Detect which cell encompasses the target text, then output its [X, Y] center coordinate. 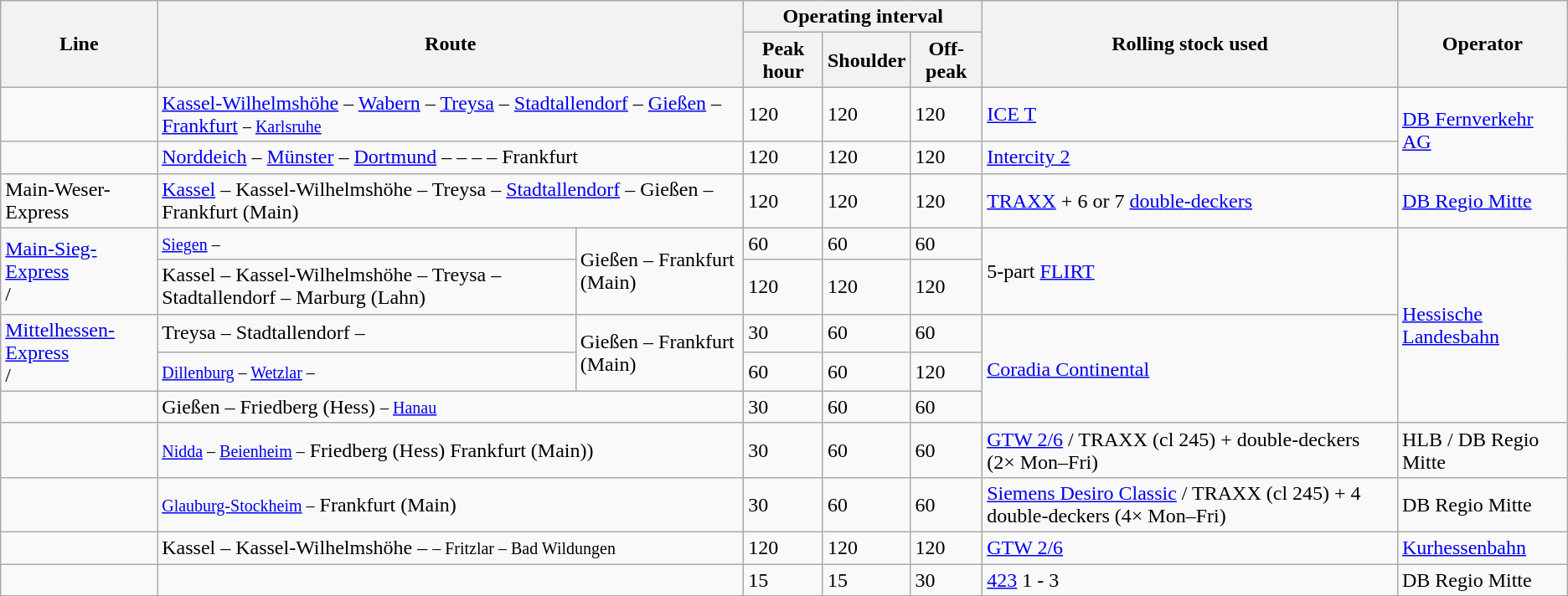
Nidda – Beienheim – Friedberg (Hess) Frankfurt (Main)) [451, 450]
Intercity 2 [1190, 157]
423 1 - 3 [1190, 580]
Siegen – [367, 244]
GTW 2/6 / TRAXX (cl 245) + double-deckers (2× Mon–Fri) [1190, 450]
Kassel – Kassel-Wilhelmshöhe – – Fritzlar – Bad Wildungen [451, 547]
Route [451, 44]
Main-Weser-Express [79, 201]
HLB / DB Regio Mitte [1483, 450]
DB Fernverkehr AG [1483, 131]
Coradia Continental [1190, 368]
ICE T [1190, 114]
Kassel-Wilhelmshöhe – Wabern – Treysa – Stadtallendorf – Gießen – Frankfurt – Karlsruhe [451, 114]
GTW 2/6 [1190, 547]
Rolling stock used [1190, 44]
Glauburg-Stockheim – Frankfurt (Main) [451, 504]
Kassel – Kassel-Wilhelmshöhe – Treysa – Stadtallendorf – Marburg (Lahn) [367, 286]
Treysa – Stadtallendorf – [367, 333]
5-part FLIRT [1190, 271]
Mittelhessen-Express / [79, 352]
Dillenburg – Wetzlar – [367, 372]
Off-peak [946, 60]
Peak hour [784, 60]
Operating interval [863, 17]
Siemens Desiro Classic / TRAXX (cl 245) + 4 double-deckers (4× Mon–Fri) [1190, 504]
Main-Sieg-Express / [79, 271]
Operator [1483, 44]
Shoulder [866, 60]
Norddeich – Münster – Dortmund – – – – Frankfurt [451, 157]
Gießen – Friedberg (Hess) – Hanau [451, 407]
Line [79, 44]
Kassel – Kassel-Wilhelmshöhe – Treysa – Stadtallendorf – Gießen – Frankfurt (Main) [451, 201]
TRAXX + 6 or 7 double-deckers [1190, 201]
Kurhessenbahn [1483, 547]
Hessische Landesbahn [1483, 325]
